Detect which cell encompasses the target text, then output its (X, Y) center coordinate. 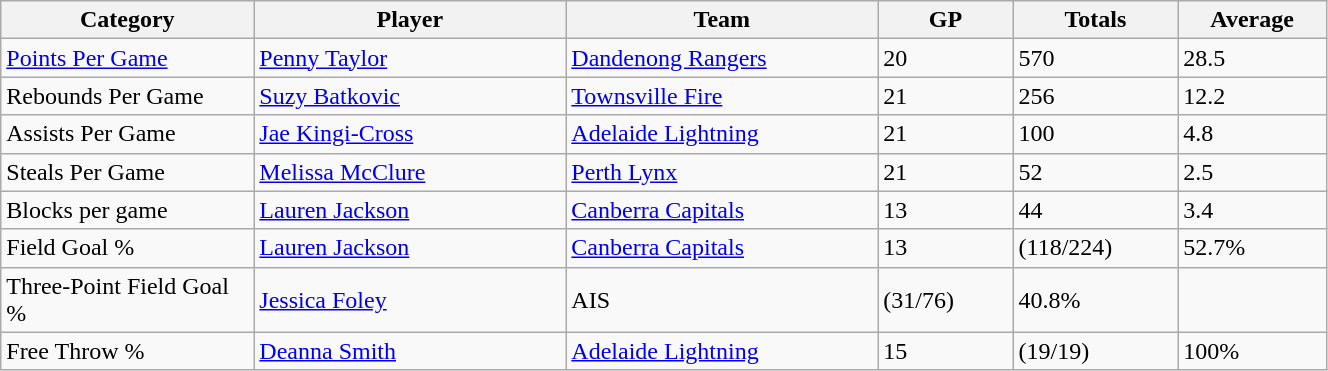
100 (1096, 134)
Jessica Foley (410, 300)
3.4 (1252, 210)
(118/224) (1096, 248)
Dandenong Rangers (722, 58)
Category (128, 20)
Melissa McClure (410, 172)
256 (1096, 96)
Blocks per game (128, 210)
(19/19) (1096, 351)
AIS (722, 300)
570 (1096, 58)
28.5 (1252, 58)
Three-Point Field Goal % (128, 300)
Field Goal % (128, 248)
GP (946, 20)
(31/76) (946, 300)
Average (1252, 20)
Totals (1096, 20)
Player (410, 20)
44 (1096, 210)
52.7% (1252, 248)
12.2 (1252, 96)
15 (946, 351)
4.8 (1252, 134)
Steals Per Game (128, 172)
Penny Taylor (410, 58)
2.5 (1252, 172)
Team (722, 20)
Deanna Smith (410, 351)
40.8% (1096, 300)
Perth Lynx (722, 172)
Suzy Batkovic (410, 96)
Free Throw % (128, 351)
20 (946, 58)
Points Per Game (128, 58)
Jae Kingi-Cross (410, 134)
100% (1252, 351)
Assists Per Game (128, 134)
Rebounds Per Game (128, 96)
52 (1096, 172)
Townsville Fire (722, 96)
